Extract the (X, Y) coordinate from the center of the cell holding the provided text.  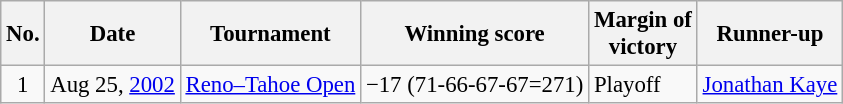
Jonathan Kaye (770, 85)
−17 (71-66-67-67=271) (475, 85)
Runner-up (770, 34)
1 (23, 85)
Reno–Tahoe Open (270, 85)
Aug 25, 2002 (112, 85)
Date (112, 34)
Margin ofvictory (644, 34)
Winning score (475, 34)
Playoff (644, 85)
No. (23, 34)
Tournament (270, 34)
